Output the (x, y) coordinate of the center of the cell containing the given text.  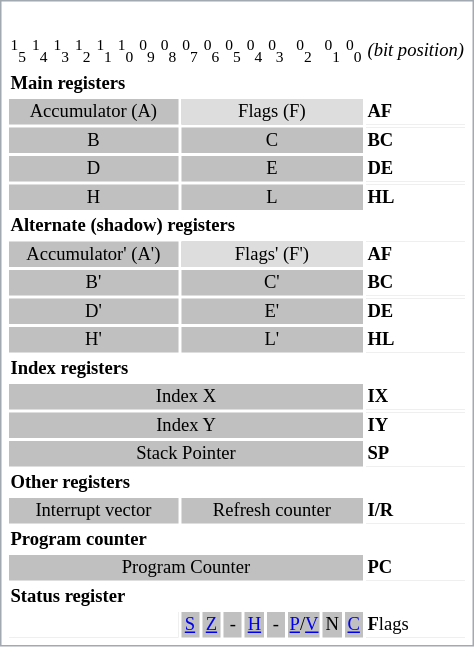
S (190, 624)
D (94, 168)
Z (211, 624)
Alternate (shadow) registers (237, 225)
Program Counter (186, 567)
Other registers (237, 482)
14 (39, 50)
IY (416, 425)
08 (168, 50)
L (272, 197)
D' (94, 311)
01 (332, 50)
05 (233, 50)
E' (272, 311)
B (94, 140)
Index Y (186, 425)
SP (416, 453)
Status register (237, 596)
00 (353, 50)
IX (416, 396)
Index X (186, 396)
Flags' (F') (272, 254)
Flags (F) (272, 111)
L' (272, 339)
PC (416, 567)
03 (276, 50)
Refresh counter (272, 510)
N (332, 624)
E (272, 168)
Main registers (237, 83)
04 (254, 50)
Program counter (237, 539)
I/R (416, 510)
C' (272, 282)
11 (104, 50)
(bit position) (416, 50)
02 (304, 50)
09 (147, 50)
06 (211, 50)
07 (190, 50)
10 (125, 50)
Index registers (237, 368)
12 (82, 50)
Flags (416, 624)
Stack Pointer (186, 453)
13 (61, 50)
Interrupt vector (94, 510)
15 (18, 50)
Accumulator' (A') (94, 254)
H' (94, 339)
Accumulator (A) (94, 111)
B' (94, 282)
P/V (304, 624)
